Find where the given text appears and provide that cell's center as (x, y) coordinate. 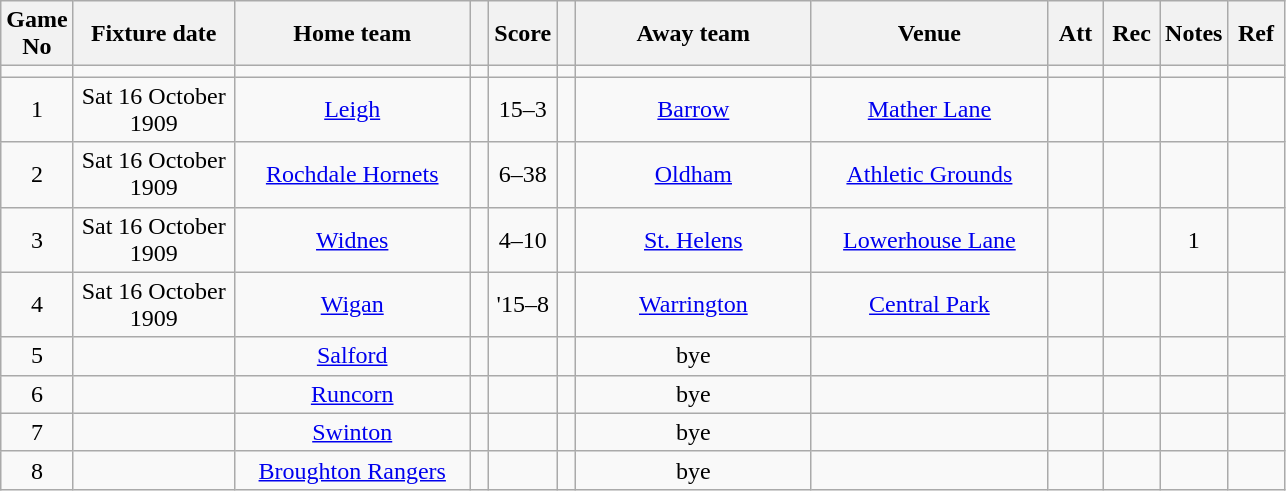
4 (37, 304)
Warrington (693, 304)
3 (37, 240)
Score (523, 34)
Athletic Grounds (929, 174)
Wigan (352, 304)
Att (1075, 34)
Home team (352, 34)
Rec (1132, 34)
Barrow (693, 110)
Central Park (929, 304)
Notes (1194, 34)
15–3 (523, 110)
Venue (929, 34)
Salford (352, 356)
St. Helens (693, 240)
6–38 (523, 174)
2 (37, 174)
8 (37, 470)
Swinton (352, 432)
Game No (37, 34)
Lowerhouse Lane (929, 240)
Mather Lane (929, 110)
Away team (693, 34)
Broughton Rangers (352, 470)
6 (37, 394)
Oldham (693, 174)
5 (37, 356)
Ref (1256, 34)
Fixture date (154, 34)
Rochdale Hornets (352, 174)
4–10 (523, 240)
7 (37, 432)
Runcorn (352, 394)
Leigh (352, 110)
'15–8 (523, 304)
Widnes (352, 240)
